Determine the (X, Y) coordinate at the center of the cell enclosing the given text.  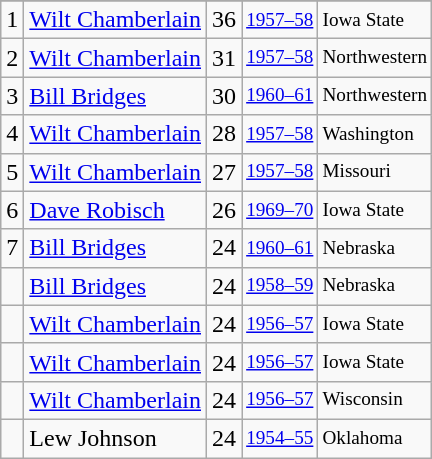
31 (224, 58)
26 (224, 210)
30 (224, 96)
5 (12, 172)
2 (12, 58)
1 (12, 20)
1969–70 (280, 210)
Missouri (375, 172)
27 (224, 172)
7 (12, 248)
Washington (375, 134)
36 (224, 20)
4 (12, 134)
1954–55 (280, 438)
6 (12, 210)
3 (12, 96)
28 (224, 134)
Wisconsin (375, 400)
Lew Johnson (116, 438)
1958–59 (280, 286)
Dave Robisch (116, 210)
Oklahoma (375, 438)
